Return the [x, y] coordinate for the center point of the cell that contains the specified text.  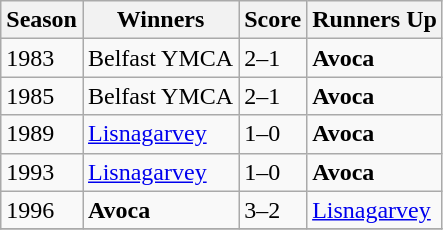
1989 [42, 134]
Score [273, 20]
Winners [160, 20]
1996 [42, 210]
1985 [42, 96]
3–2 [273, 210]
Season [42, 20]
1983 [42, 58]
Runners Up [375, 20]
1993 [42, 172]
